Determine the (x, y) coordinate at the center of the cell enclosing the given text.  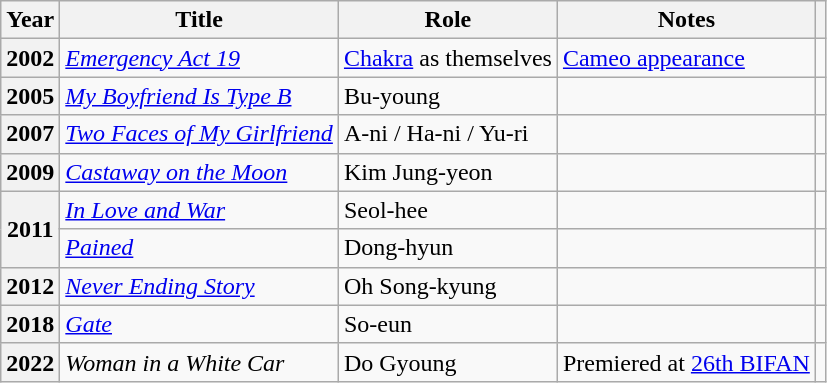
Do Gyoung (448, 362)
Chakra as themselves (448, 58)
2007 (30, 134)
Dong-hyun (448, 248)
Castaway on the Moon (200, 172)
Oh Song-kyung (448, 286)
Emergency Act 19 (200, 58)
Two Faces of My Girlfriend (200, 134)
2018 (30, 324)
Title (200, 20)
Notes (686, 20)
2012 (30, 286)
Year (30, 20)
Gate (200, 324)
Cameo appearance (686, 58)
Woman in a White Car (200, 362)
Kim Jung-yeon (448, 172)
My Boyfriend Is Type B (200, 96)
Bu-young (448, 96)
Premiered at 26th BIFAN (686, 362)
In Love and War (200, 210)
2009 (30, 172)
So-eun (448, 324)
2011 (30, 229)
Seol-hee (448, 210)
Never Ending Story (200, 286)
2002 (30, 58)
Pained (200, 248)
2005 (30, 96)
A-ni / Ha-ni / Yu-ri (448, 134)
Role (448, 20)
2022 (30, 362)
